Detect which cell encompasses the target text, then output its [x, y] center coordinate. 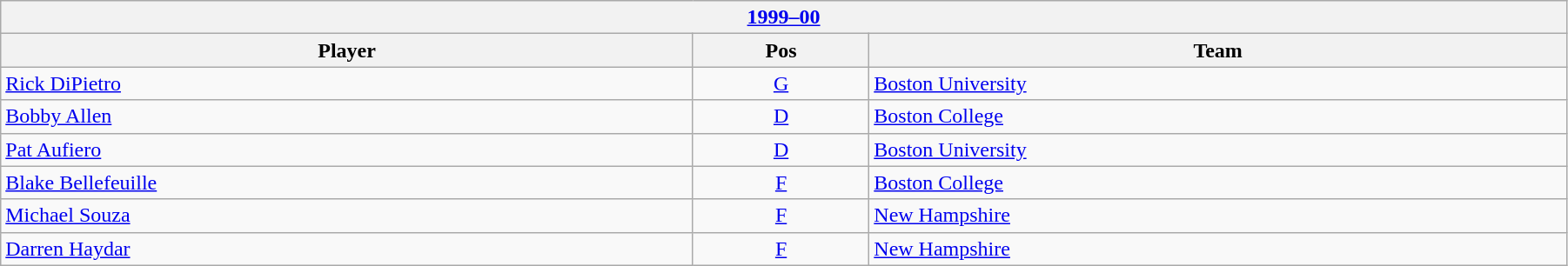
Blake Bellefeuille [347, 183]
Michael Souza [347, 216]
G [781, 83]
Pat Aufiero [347, 150]
Pos [781, 50]
Darren Haydar [347, 249]
Rick DiPietro [347, 83]
Team [1218, 50]
Bobby Allen [347, 116]
1999–00 [784, 17]
Player [347, 50]
